Extract the [X, Y] coordinate from the center of the cell holding the provided text.  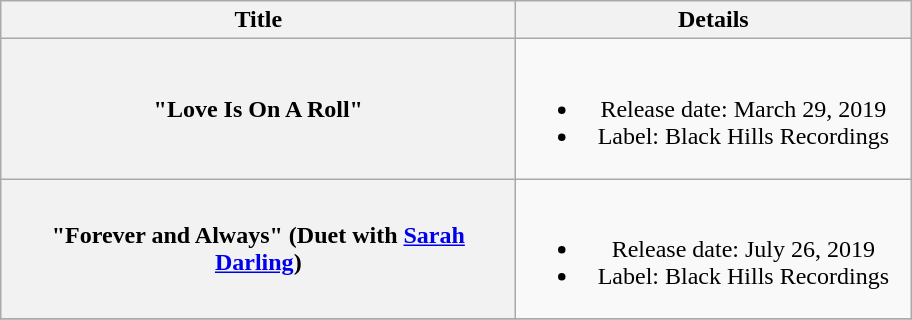
"Forever and Always" (Duet with Sarah Darling) [258, 249]
Title [258, 20]
Details [714, 20]
Release date: March 29, 2019Label: Black Hills Recordings [714, 109]
"Love Is On A Roll" [258, 109]
Release date: July 26, 2019Label: Black Hills Recordings [714, 249]
